Capture the cell that displays the provided text and extract its [x, y] central coordinate. 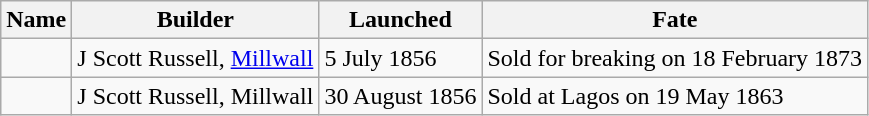
5 July 1856 [400, 58]
Sold for breaking on 18 February 1873 [675, 58]
Launched [400, 20]
Fate [675, 20]
Sold at Lagos on 19 May 1863 [675, 96]
Builder [196, 20]
30 August 1856 [400, 96]
Name [36, 20]
